Detect which cell encompasses the target text, then output its (x, y) center coordinate. 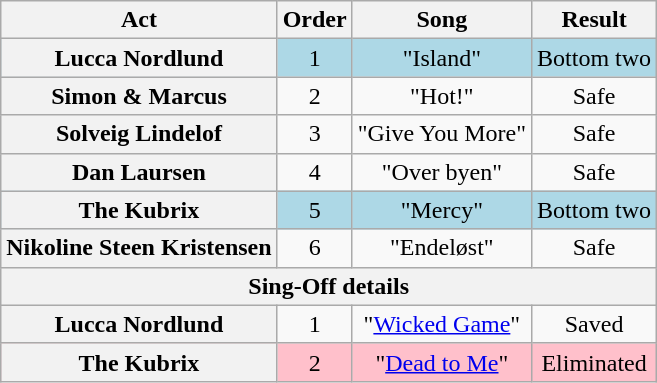
Eliminated (594, 362)
Solveig Lindelof (139, 134)
6 (314, 248)
4 (314, 172)
5 (314, 210)
3 (314, 134)
"Give You More" (442, 134)
Order (314, 20)
Dan Laursen (139, 172)
"Mercy" (442, 210)
Song (442, 20)
"Wicked Game" (442, 324)
"Hot!" (442, 96)
Simon & Marcus (139, 96)
"Island" (442, 58)
"Over byen" (442, 172)
"Endeløst" (442, 248)
Nikoline Steen Kristensen (139, 248)
"Dead to Me" (442, 362)
Result (594, 20)
Sing-Off details (329, 286)
Act (139, 20)
Saved (594, 324)
